Scan for the cell matching the given text and deliver its (x, y) coordinate at center. 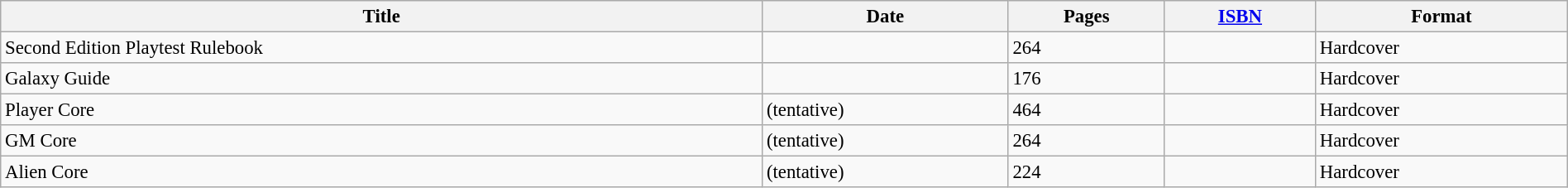
Player Core (382, 110)
Alien Core (382, 172)
176 (1087, 79)
Second Edition Playtest Rulebook (382, 48)
464 (1087, 110)
Title (382, 17)
GM Core (382, 141)
Pages (1087, 17)
Galaxy Guide (382, 79)
ISBN (1240, 17)
Date (885, 17)
224 (1087, 172)
Format (1441, 17)
